For the text-containing cell, return its midpoint in (x, y) coordinate format. 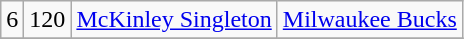
6 (12, 20)
Milwaukee Bucks (370, 20)
McKinley Singleton (174, 20)
120 (48, 20)
